Search for the cell housing the specified text and yield its [X, Y] center coordinate. 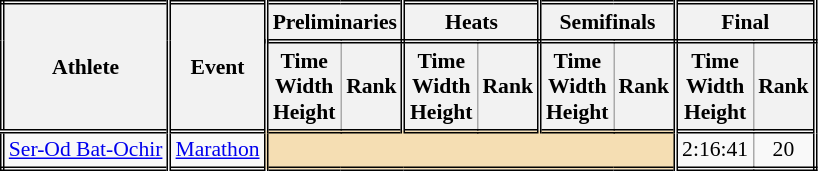
Marathon [218, 150]
2:16:41 [715, 150]
20 [784, 150]
Event [218, 67]
Semifinals [608, 22]
Ser-Od Bat-Ochir [86, 150]
Heats [471, 22]
Athlete [86, 67]
Final [746, 22]
Preliminaries [334, 22]
